Locate the cell with the specified text and output its [x, y] center coordinate. 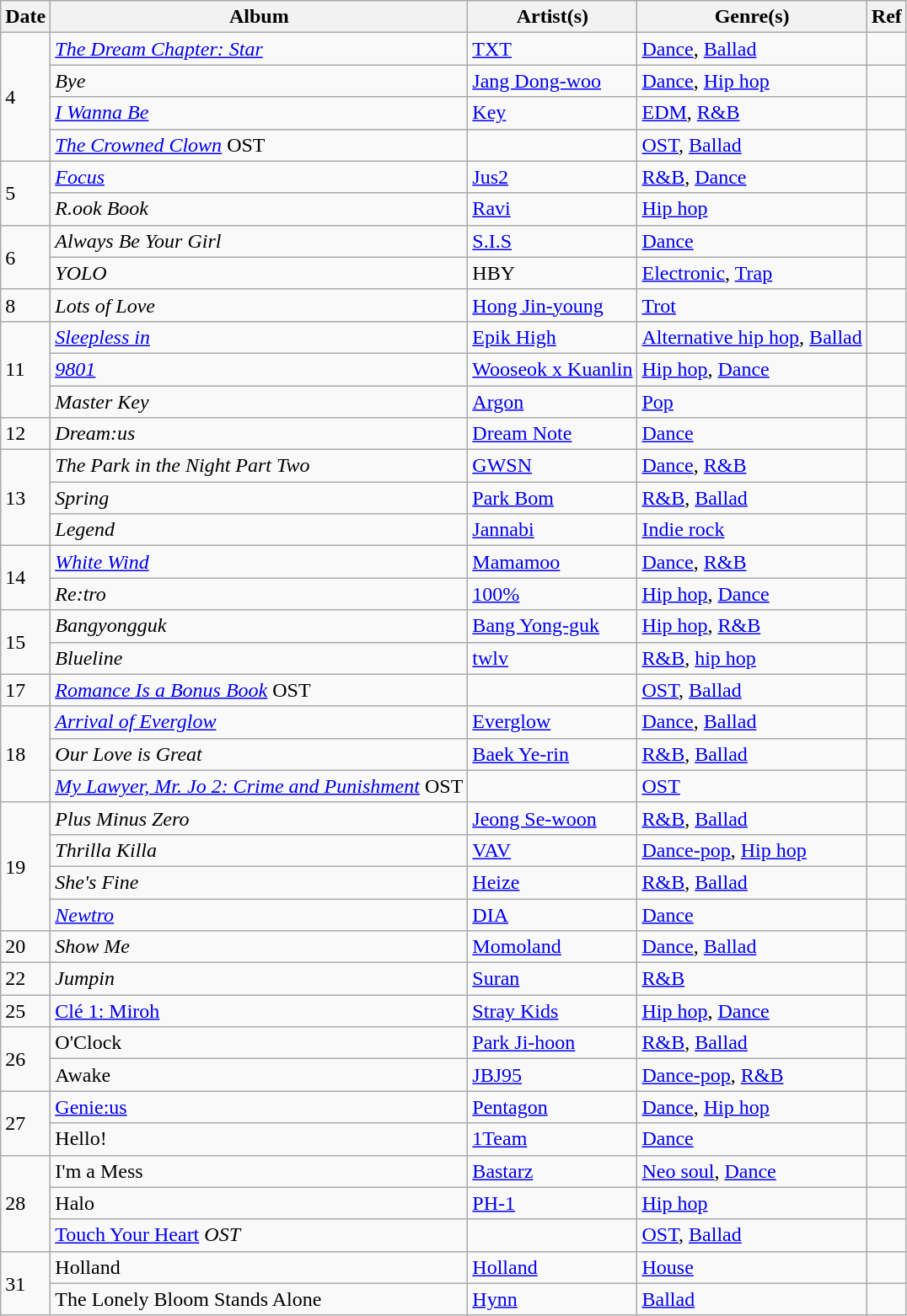
Our Love is Great [260, 754]
Suran [553, 979]
Hello! [260, 1139]
Arrival of Everglow [260, 722]
Dance-pop, Hip hop [752, 850]
9801 [260, 369]
twlv [553, 658]
Electronic, Trap [752, 273]
5 [25, 193]
Heize [553, 882]
Hong Jin-young [553, 305]
Genie:us [260, 1107]
Newtro [260, 914]
S.I.S [553, 241]
Legend [260, 530]
13 [25, 498]
She's Fine [260, 882]
EDM, R&B [752, 113]
100% [553, 594]
Touch Your Heart OST [260, 1235]
The Park in the Night Part Two [260, 466]
Bastarz [553, 1171]
The Crowned Clown OST [260, 145]
14 [25, 578]
1Team [553, 1139]
Jus2 [553, 177]
Sleepless in [260, 337]
GWSN [553, 466]
27 [25, 1123]
17 [25, 690]
Pop [752, 402]
VAV [553, 850]
Show Me [260, 947]
Alternative hip hop, Ballad [752, 337]
Jumpin [260, 979]
20 [25, 947]
Hynn [553, 1299]
Awake [260, 1075]
OST [752, 786]
R&B, Dance [752, 177]
11 [25, 369]
Dance-pop, R&B [752, 1075]
Genre(s) [752, 17]
Neo soul, Dance [752, 1171]
Everglow [553, 722]
R&B [752, 979]
Ballad [752, 1299]
Jannabi [553, 530]
HBY [553, 273]
My Lawyer, Mr. Jo 2: Crime and Punishment OST [260, 786]
Stray Kids [553, 1011]
Album [260, 17]
12 [25, 434]
Argon [553, 402]
Spring [260, 498]
YOLO [260, 273]
4 [25, 97]
8 [25, 305]
Park Bom [553, 498]
28 [25, 1203]
Re:tro [260, 594]
Blueline [260, 658]
White Wind [260, 562]
Date [25, 17]
22 [25, 979]
Momoland [553, 947]
The Lonely Bloom Stands Alone [260, 1299]
6 [25, 257]
19 [25, 866]
Lots of Love [260, 305]
Pentagon [553, 1107]
R&B, hip hop [752, 658]
Clé 1: Miroh [260, 1011]
Romance Is a Bonus Book OST [260, 690]
15 [25, 642]
PH-1 [553, 1203]
Bye [260, 81]
18 [25, 754]
31 [25, 1283]
DIA [553, 914]
Ref [887, 17]
Hip hop, R&B [752, 626]
TXT [553, 49]
O'Clock [260, 1043]
Dream:us [260, 434]
Bangyongguk [260, 626]
Focus [260, 177]
Park Ji-hoon [553, 1043]
Bang Yong-guk [553, 626]
House [752, 1267]
Key [553, 113]
Master Key [260, 402]
Dream Note [553, 434]
I Wanna Be [260, 113]
Thrilla Killa [260, 850]
Plus Minus Zero [260, 818]
I'm a Mess [260, 1171]
Epik High [553, 337]
Wooseok x Kuanlin [553, 369]
Halo [260, 1203]
JBJ95 [553, 1075]
The Dream Chapter: Star [260, 49]
26 [25, 1059]
Mamamoo [553, 562]
25 [25, 1011]
Indie rock [752, 530]
Ravi [553, 209]
Always Be Your Girl [260, 241]
Artist(s) [553, 17]
Jang Dong-woo [553, 81]
Jeong Se-woon [553, 818]
Trot [752, 305]
R.ook Book [260, 209]
Baek Ye-rin [553, 754]
